Identify which cell holds the provided text, then report its [X, Y] central coordinate. 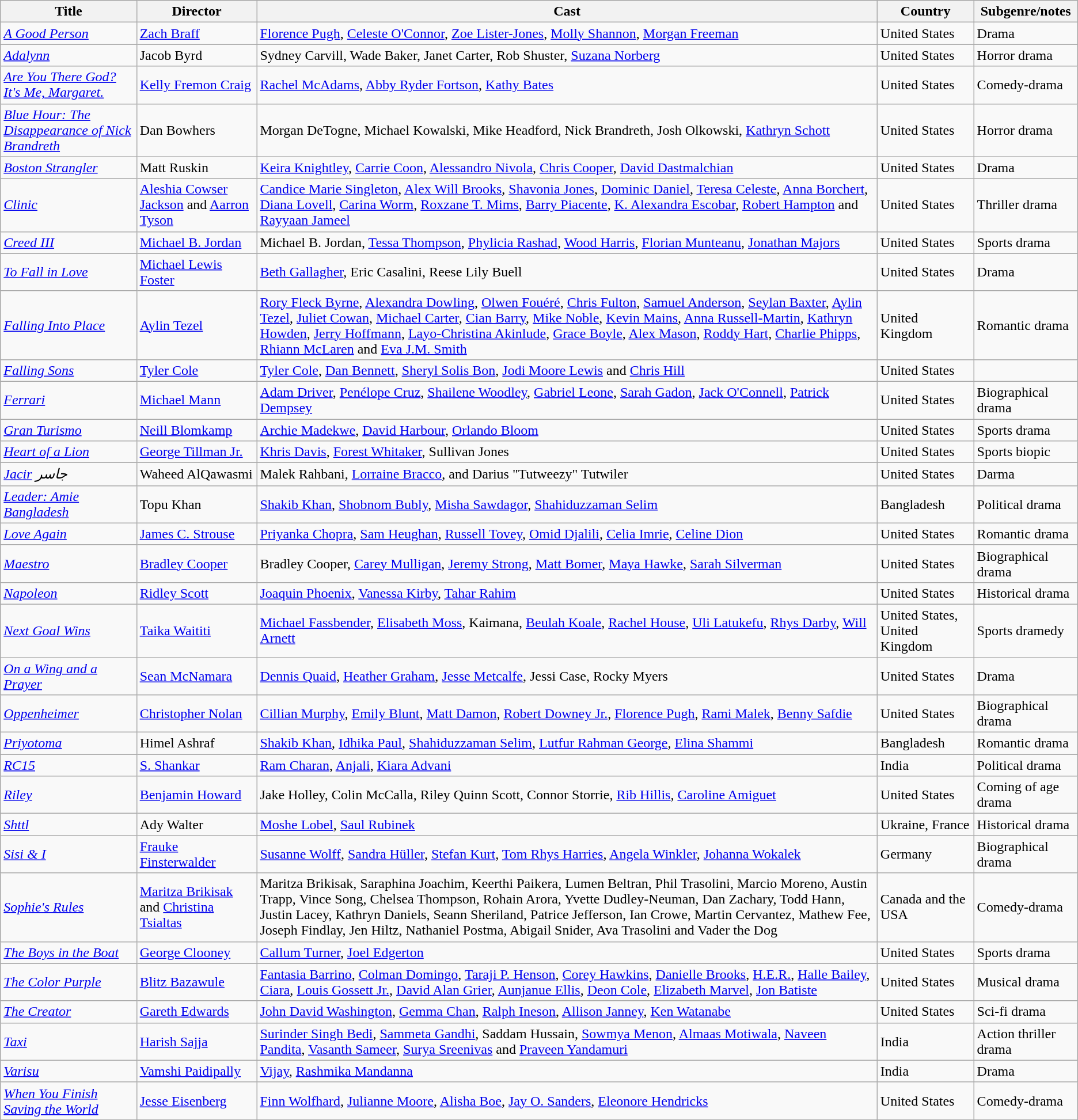
Maritza Brikisak and Christina Tsialtas [197, 908]
Shakib Khan, Idhika Paul, Shahiduzzaman Selim, Lutfur Rahman George, Elina Shammi [567, 743]
Tyler Cole [197, 370]
Heart of a Lion [69, 452]
Sci-fi drama [1026, 1012]
Subgenre/notes [1026, 12]
Himel Ashraf [197, 743]
Vijay, Rashmika Mandanna [567, 1071]
Keira Knightley, Carrie Coon, Alessandro Nivola, Chris Cooper, David Dastmalchian [567, 168]
Ady Walter [197, 825]
Priyotoma [69, 743]
Cast [567, 12]
Taxi [69, 1041]
Sydney Carvill, Wade Baker, Janet Carter, Rob Shuster, Suzana Norberg [567, 55]
Tyler Cole, Dan Bennett, Sheryl Solis Bon, Jodi Moore Lewis and Chris Hill [567, 370]
Aylin Tezel [197, 325]
Ridley Scott [197, 593]
James C. Strouse [197, 534]
Zach Braff [197, 33]
George Tillman Jr. [197, 452]
Jake Holley, Colin McCalla, Riley Quinn Scott, Connor Storrie, Rib Hillis, Caroline Amiguet [567, 795]
Canada and the USA [925, 908]
Napoleon [69, 593]
Gareth Edwards [197, 1012]
Adam Driver, Penélope Cruz, Shailene Woodley, Gabriel Leone, Sarah Gadon, Jack O'Connell, Patrick Dempsey [567, 400]
George Clooney [197, 952]
Michael Fassbender, Elisabeth Moss, Kaimana, Beulah Koale, Rachel House, Uli Latukefu, Rhys Darby, Will Arnett [567, 631]
Varisu [69, 1071]
Ferrari [69, 400]
Musical drama [1026, 982]
Michael Lewis Foster [197, 272]
S. Shankar [197, 765]
The Color Purple [69, 982]
Jacob Byrd [197, 55]
Germany [925, 855]
Moshe Lobel, Saul Rubinek [567, 825]
Jacir جاسر [69, 474]
Cillian Murphy, Emily Blunt, Matt Damon, Robert Downey Jr., Florence Pugh, Rami Malek, Benny Safdie [567, 714]
Are You There God? It's Me, Margaret. [69, 85]
To Fall in Love [69, 272]
Dan Bowhers [197, 130]
When You Finish Saving the World [69, 1101]
Joaquin Phoenix, Vanessa Kirby, Tahar Rahim [567, 593]
Bradley Cooper, Carey Mulligan, Jeremy Strong, Matt Bomer, Maya Hawke, Sarah Silverman [567, 563]
Darma [1026, 474]
Sisi & I [69, 855]
Shttl [69, 825]
The Boys in the Boat [69, 952]
Director [197, 12]
United States, United Kingdom [925, 631]
Jesse Eisenberg [197, 1101]
Blitz Bazawule [197, 982]
Michael B. Jordan, Tessa Thompson, Phylicia Rashad, Wood Harris, Florian Munteanu, Jonathan Majors [567, 242]
Dennis Quaid, Heather Graham, Jesse Metcalfe, Jessi Case, Rocky Myers [567, 676]
Florence Pugh, Celeste O'Connor, Zoe Lister-Jones, Molly Shannon, Morgan Freeman [567, 33]
Matt Ruskin [197, 168]
On a Wing and a Prayer [69, 676]
Khris Davis, Forest Whitaker, Sullivan Jones [567, 452]
Harish Sajja [197, 1041]
Kelly Fremon Craig [197, 85]
Country [925, 12]
Taika Waititi [197, 631]
Priyanka Chopra, Sam Heughan, Russell Tovey, Omid Djalili, Celia Imrie, Celine Dion [567, 534]
Clinic [69, 205]
Thriller drama [1026, 205]
Michael Mann [197, 400]
Gran Turismo [69, 430]
Next Goal Wins [69, 631]
Falling Into Place [69, 325]
Benjamin Howard [197, 795]
Michael B. Jordan [197, 242]
Blue Hour: The Disappearance of Nick Brandreth [69, 130]
Vamshi Paidipally [197, 1071]
Riley [69, 795]
Callum Turner, Joel Edgerton [567, 952]
Adalynn [69, 55]
Archie Madekwe, David Harbour, Orlando Bloom [567, 430]
Love Again [69, 534]
Frauke Finsterwalder [197, 855]
Bradley Cooper [197, 563]
Morgan DeTogne, Michael Kowalski, Mike Headford, Nick Brandreth, Josh Olkowski, Kathryn Schott [567, 130]
Sports dramedy [1026, 631]
Finn Wolfhard, Julianne Moore, Alisha Boe, Jay O. Sanders, Eleonore Hendricks [567, 1101]
Beth Gallagher, Eric Casalini, Reese Lily Buell [567, 272]
Shakib Khan, Shobnom Bubly, Misha Sawdagor, Shahiduzzaman Selim [567, 504]
Sean McNamara [197, 676]
Title [69, 12]
Christopher Nolan [197, 714]
Maestro [69, 563]
John David Washington, Gemma Chan, Ralph Ineson, Allison Janney, Ken Watanabe [567, 1012]
Boston Strangler [69, 168]
Leader: Amie Bangladesh [69, 504]
Sophie's Rules [69, 908]
Malek Rahbani, Lorraine Bracco, and Darius "Tutweezy" Tutwiler [567, 474]
RC15 [69, 765]
A Good Person [69, 33]
United Kingdom [925, 325]
Coming of age drama [1026, 795]
Neill Blomkamp [197, 430]
Ram Charan, Anjali, Kiara Advani [567, 765]
Oppenheimer [69, 714]
The Creator [69, 1012]
Creed III [69, 242]
Sports biopic [1026, 452]
Topu Khan [197, 504]
Susanne Wolff, Sandra Hüller, Stefan Kurt, Tom Rhys Harries, Angela Winkler, Johanna Wokalek [567, 855]
Aleshia Cowser Jackson and Aarron Tyson [197, 205]
Rachel McAdams, Abby Ryder Fortson, Kathy Bates [567, 85]
Action thriller drama [1026, 1041]
Waheed AlQawasmi [197, 474]
Falling Sons [69, 370]
Ukraine, France [925, 825]
